Locate the cell with the specified text and output its (x, y) center coordinate. 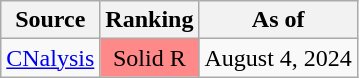
August 4, 2024 (278, 58)
Solid R (150, 58)
Source (50, 20)
Ranking (150, 20)
CNalysis (50, 58)
As of (278, 20)
